Capture the cell that displays the provided text and extract its [X, Y] central coordinate. 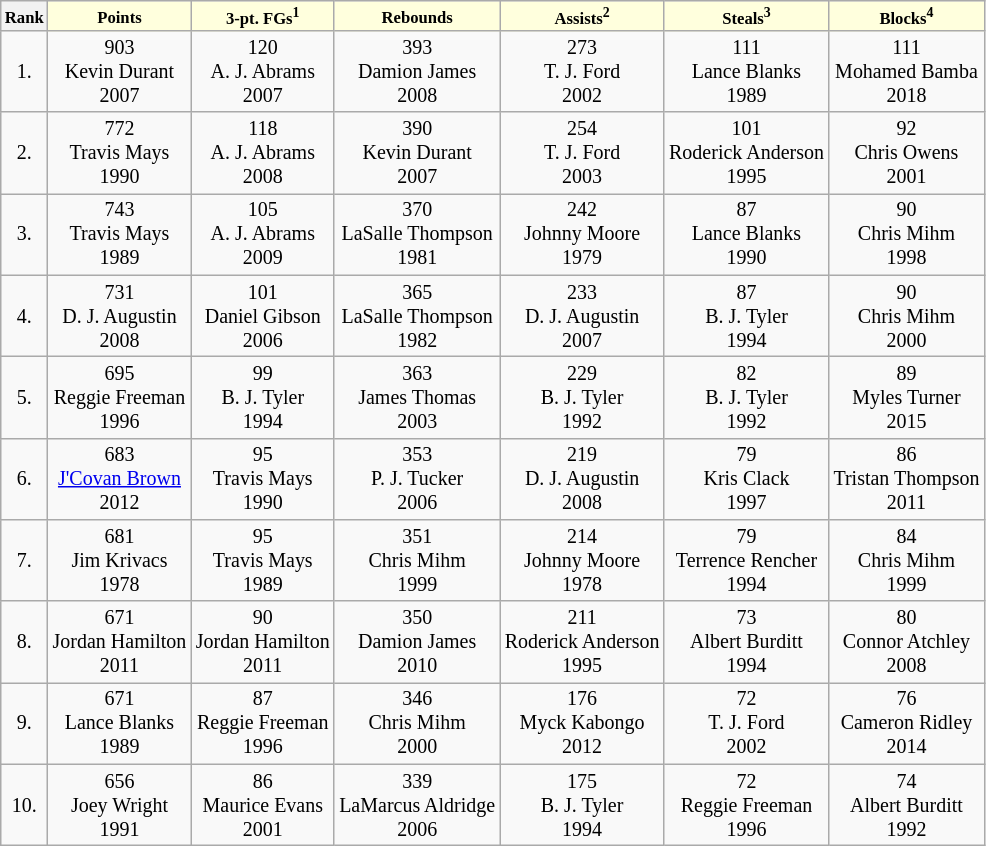
111Lance Blanks1989 [746, 72]
9. [24, 724]
3. [24, 234]
351Chris Mihm1999 [416, 560]
84Chris Mihm1999 [907, 560]
370LaSalle Thompson1981 [416, 234]
350Damion James2010 [416, 642]
242Johnny Moore1979 [582, 234]
72Reggie Freeman1996 [746, 806]
903Kevin Durant2007 [120, 72]
82B. J. Tyler1992 [746, 398]
80Connor Atchley2008 [907, 642]
683J'Covan Brown2012 [120, 480]
233D. J. Augustin2007 [582, 316]
101Roderick Anderson1995 [746, 154]
695Reggie Freeman1996 [120, 398]
92Chris Owens2001 [907, 154]
72T. J. Ford2002 [746, 724]
656Joey Wright1991 [120, 806]
211Roderick Anderson1995 [582, 642]
390Kevin Durant2007 [416, 154]
7. [24, 560]
10. [24, 806]
743Travis Mays1989 [120, 234]
5. [24, 398]
346Chris Mihm2000 [416, 724]
87B. J. Tyler1994 [746, 316]
Rebounds [416, 16]
Points [120, 16]
87Lance Blanks1990 [746, 234]
87Reggie Freeman1996 [262, 724]
175B. J. Tyler1994 [582, 806]
86Maurice Evans2001 [262, 806]
353P. J. Tucker2006 [416, 480]
99B. J. Tyler1994 [262, 398]
176Myck Kabongo2012 [582, 724]
393Damion James2008 [416, 72]
90Jordan Hamilton2011 [262, 642]
105A. J. Abrams2009 [262, 234]
90Chris Mihm2000 [907, 316]
Rank [24, 16]
Assists2 [582, 16]
4. [24, 316]
Steals3 [746, 16]
772Travis Mays1990 [120, 154]
731D. J. Augustin2008 [120, 316]
681Jim Krivacs1978 [120, 560]
111Mohamed Bamba2018 [907, 72]
671Lance Blanks1989 [120, 724]
214Johnny Moore1978 [582, 560]
219D. J. Augustin2008 [582, 480]
3-pt. FGs1 [262, 16]
73Albert Burditt1994 [746, 642]
101Daniel Gibson2006 [262, 316]
365LaSalle Thompson1982 [416, 316]
76Cameron Ridley2014 [907, 724]
1. [24, 72]
Blocks4 [907, 16]
118A. J. Abrams2008 [262, 154]
339LaMarcus Aldridge2006 [416, 806]
6. [24, 480]
74Albert Burditt1992 [907, 806]
120A. J. Abrams2007 [262, 72]
254T. J. Ford2003 [582, 154]
2. [24, 154]
95Travis Mays1989 [262, 560]
86Tristan Thompson2011 [907, 480]
363James Thomas2003 [416, 398]
229B. J. Tyler1992 [582, 398]
273T. J. Ford2002 [582, 72]
90Chris Mihm1998 [907, 234]
95Travis Mays1990 [262, 480]
79Kris Clack1997 [746, 480]
671Jordan Hamilton2011 [120, 642]
8. [24, 642]
89Myles Turner2015 [907, 398]
79Terrence Rencher1994 [746, 560]
